Search for the cell housing the specified text and yield its [X, Y] center coordinate. 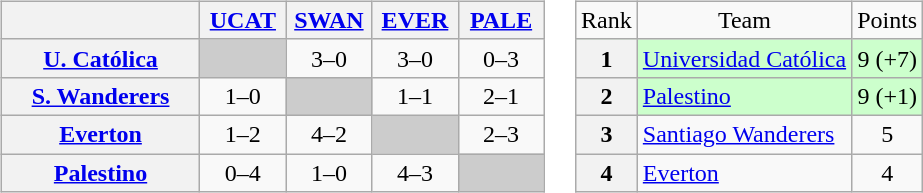
9 (+1) [888, 96]
2 [607, 96]
2–3 [501, 134]
SWAN [329, 20]
4–2 [329, 134]
0–4 [243, 173]
EVER [415, 20]
5 [888, 134]
9 (+7) [888, 58]
1 [607, 58]
2–1 [501, 96]
3 [607, 134]
Rank [607, 20]
Santiago Wanderers [744, 134]
Team [744, 20]
Universidad Católica [744, 58]
4–3 [415, 173]
UCAT [243, 20]
1–1 [415, 96]
PALE [501, 20]
U. Católica [100, 58]
Points [888, 20]
0–3 [501, 58]
1–2 [243, 134]
S. Wanderers [100, 96]
